Scan for the cell matching the given text and deliver its (X, Y) coordinate at center. 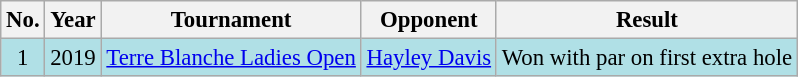
Year (73, 20)
Result (646, 20)
Won with par on first extra hole (646, 58)
Tournament (231, 20)
2019 (73, 58)
Opponent (428, 20)
Terre Blanche Ladies Open (231, 58)
Hayley Davis (428, 58)
No. (23, 20)
1 (23, 58)
